Extract the [X, Y] coordinate from the center of the cell holding the provided text.  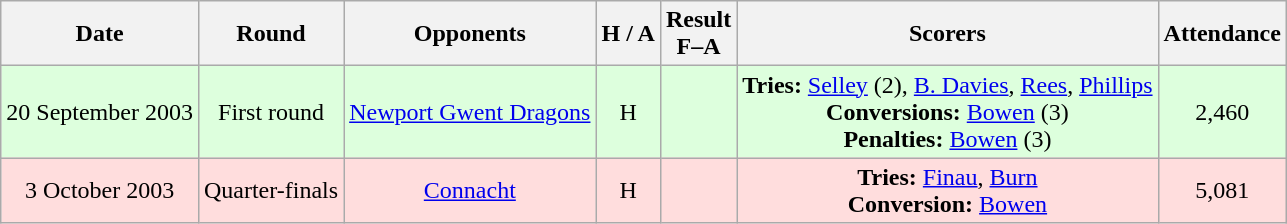
First round [270, 112]
H / A [628, 34]
5,081 [1222, 190]
Attendance [1222, 34]
ResultF–A [698, 34]
Round [270, 34]
Date [100, 34]
Quarter-finals [270, 190]
Connacht [470, 190]
Tries: Selley (2), B. Davies, Rees, PhillipsConversions: Bowen (3)Penalties: Bowen (3) [948, 112]
Tries: Finau, BurnConversion: Bowen [948, 190]
20 September 2003 [100, 112]
3 October 2003 [100, 190]
Opponents [470, 34]
Newport Gwent Dragons [470, 112]
2,460 [1222, 112]
Scorers [948, 34]
